Find where the given text appears and provide that cell's center as [X, Y] coordinate. 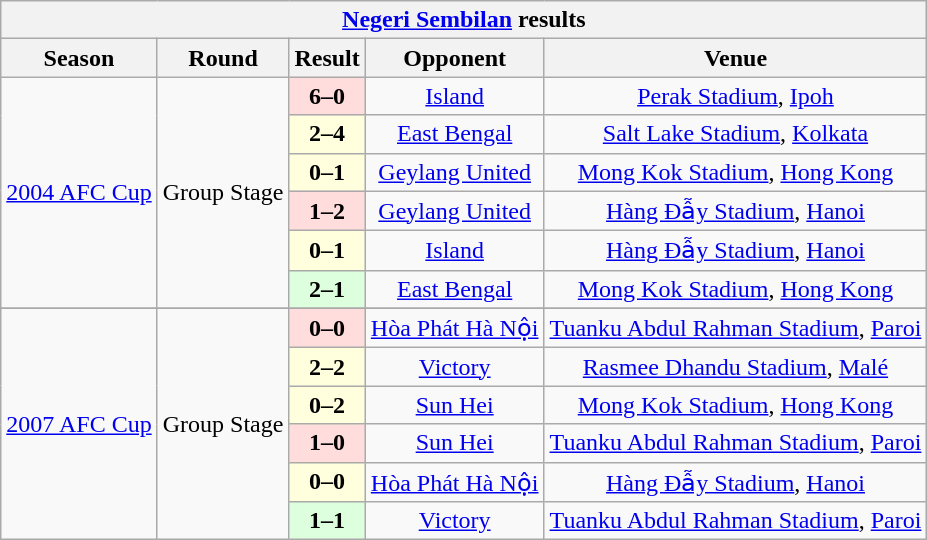
Negeri Sembilan results [464, 20]
Result [327, 58]
Season [79, 58]
2–4 [327, 134]
6–0 [327, 96]
2–1 [327, 289]
1–0 [327, 443]
Rasmee Dhandu Stadium, Malé [736, 367]
Venue [736, 58]
1–2 [327, 211]
Opponent [454, 58]
2007 AFC Cup [79, 424]
Perak Stadium, Ipoh [736, 96]
Round [223, 58]
2004 AFC Cup [79, 192]
2–2 [327, 367]
0–2 [327, 405]
Salt Lake Stadium, Kolkata [736, 134]
1–1 [327, 521]
